Return [X, Y] of the center of cell containing provided text 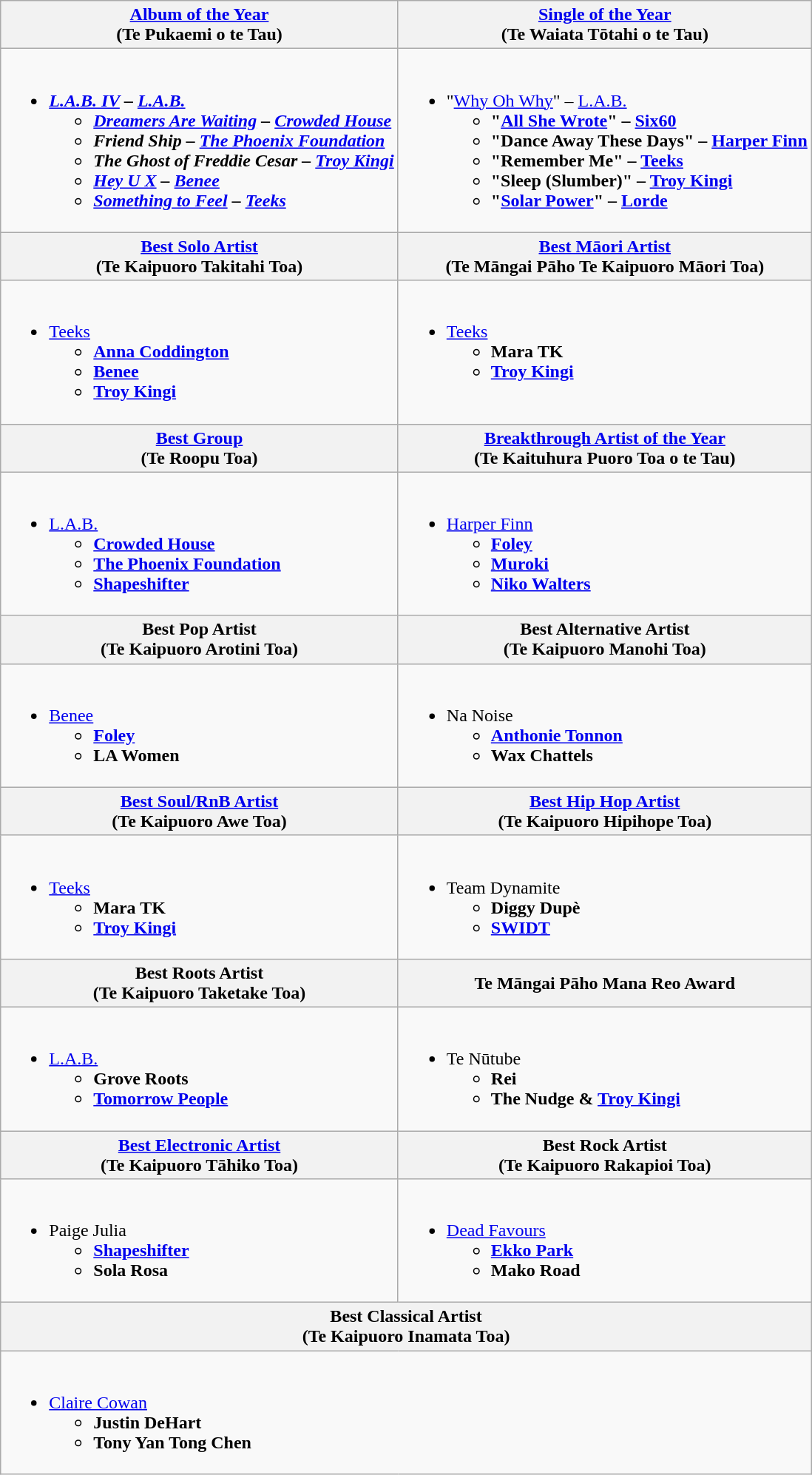
Dead FavoursEkko ParkMako Road [605, 1241]
Best Rock Artist(Te Kaipuoro Rakapioi Toa) [605, 1154]
TeeksAnna CoddingtonBeneeTroy Kingi [200, 352]
Breakthrough Artist of the Year(Te Kaituhura Puoro Toa o te Tau) [605, 448]
Team DynamiteDiggy DupèSWIDT [605, 897]
Best Hip Hop Artist(Te Kaipuoro Hipihope Toa) [605, 811]
Best Pop Artist(Te Kaipuoro Arotini Toa) [200, 639]
Te Māngai Pāho Mana Reo Award [605, 982]
Best Alternative Artist(Te Kaipuoro Manohi Toa) [605, 639]
Best Classical Artist(Te Kaipuoro Inamata Toa) [407, 1327]
L.A.B.Crowded HouseThe Phoenix FoundationShapeshifter [200, 544]
BeneeFoleyLA Women [200, 725]
Paige JuliaShapeshifterSola Rosa [200, 1241]
Best Roots Artist(Te Kaipuoro Taketake Toa) [200, 982]
Best Māori Artist(Te Māngai Pāho Te Kaipuoro Māori Toa) [605, 256]
Single of the Year(Te Waiata Tōtahi o te Tau) [605, 25]
Te NūtubeReiThe Nudge & Troy Kingi [605, 1068]
Harper FinnFoleyMurokiNiko Walters [605, 544]
Best Solo Artist(Te Kaipuoro Takitahi Toa) [200, 256]
Best Group(Te Roopu Toa) [200, 448]
Na NoiseAnthonie TonnonWax Chattels [605, 725]
Album of the Year(Te Pukaemi o te Tau) [200, 25]
Claire CowanJustin DeHartTony Yan Tong Chen [407, 1413]
L.A.B.Grove RootsTomorrow People [200, 1068]
Best Soul/RnB Artist(Te Kaipuoro Awe Toa) [200, 811]
Best Electronic Artist(Te Kaipuoro Tāhiko Toa) [200, 1154]
